Pinpoint the cell where the given text exists, returning its (x, y) midpoint coordinate. 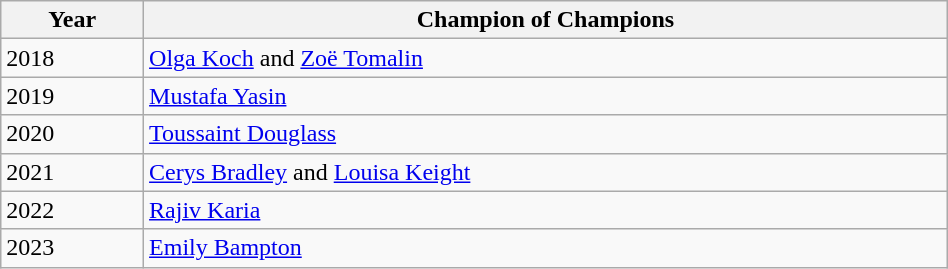
2021 (72, 172)
Mustafa Yasin (546, 96)
2023 (72, 248)
Toussaint Douglass (546, 134)
Emily Bampton (546, 248)
2019 (72, 96)
Cerys Bradley and Louisa Keight (546, 172)
2020 (72, 134)
2022 (72, 210)
2018 (72, 58)
Olga Koch and Zoë Tomalin (546, 58)
Rajiv Karia (546, 210)
Year (72, 20)
Champion of Champions (546, 20)
